Identify which cell holds the provided text, then report its [x, y] central coordinate. 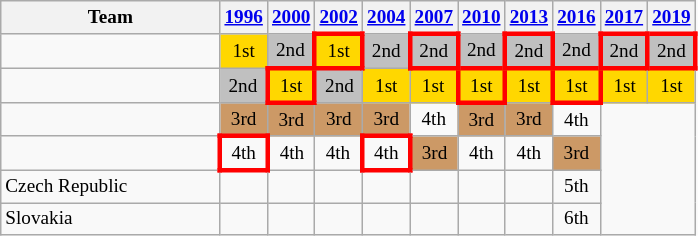
2019 [672, 18]
Czech Republic [110, 187]
2007 [434, 18]
2017 [624, 18]
1996 [244, 18]
2004 [386, 18]
2002 [339, 18]
6th [577, 218]
2010 [482, 18]
2000 [291, 18]
5th [577, 187]
Slovakia [110, 218]
2016 [577, 18]
2013 [529, 18]
Team [110, 18]
